Pinpoint the cell where the given text exists, returning its [X, Y] midpoint coordinate. 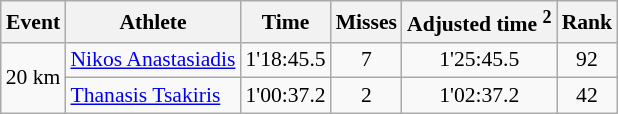
Nikos Anastasiadis [152, 60]
1'25:45.5 [480, 60]
42 [588, 96]
7 [366, 60]
Adjusted time 2 [480, 22]
1'00:37.2 [285, 96]
Rank [588, 22]
Time [285, 22]
Thanasis Tsakiris [152, 96]
Athlete [152, 22]
92 [588, 60]
Misses [366, 22]
1'02:37.2 [480, 96]
1'18:45.5 [285, 60]
2 [366, 96]
Event [34, 22]
20 km [34, 78]
